Provide the (X, Y) coordinate of the cell's center where the given text is located.  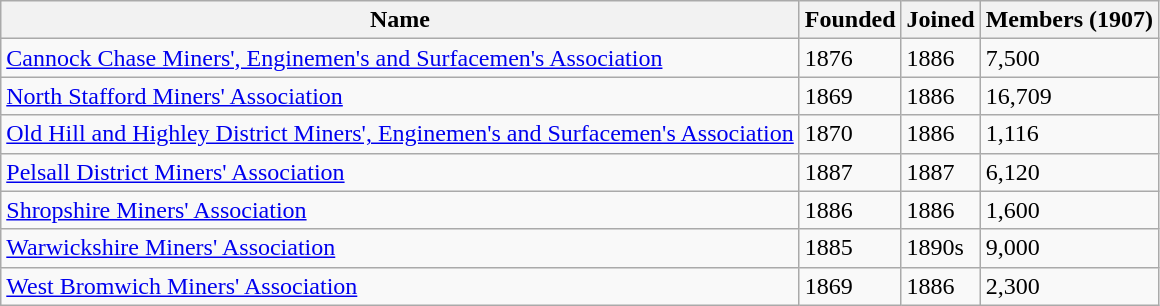
1,600 (1069, 210)
North Stafford Miners' Association (400, 96)
West Bromwich Miners' Association (400, 286)
1870 (850, 134)
1,116 (1069, 134)
9,000 (1069, 248)
Shropshire Miners' Association (400, 210)
Joined (940, 20)
7,500 (1069, 58)
1890s (940, 248)
16,709 (1069, 96)
Pelsall District Miners' Association (400, 172)
Cannock Chase Miners', Enginemen's and Surfacemen's Association (400, 58)
Name (400, 20)
Founded (850, 20)
1876 (850, 58)
Members (1907) (1069, 20)
Old Hill and Highley District Miners', Enginemen's and Surfacemen's Association (400, 134)
6,120 (1069, 172)
Warwickshire Miners' Association (400, 248)
1885 (850, 248)
2,300 (1069, 286)
